Output the [x, y] coordinate of the center of the cell containing the given text.  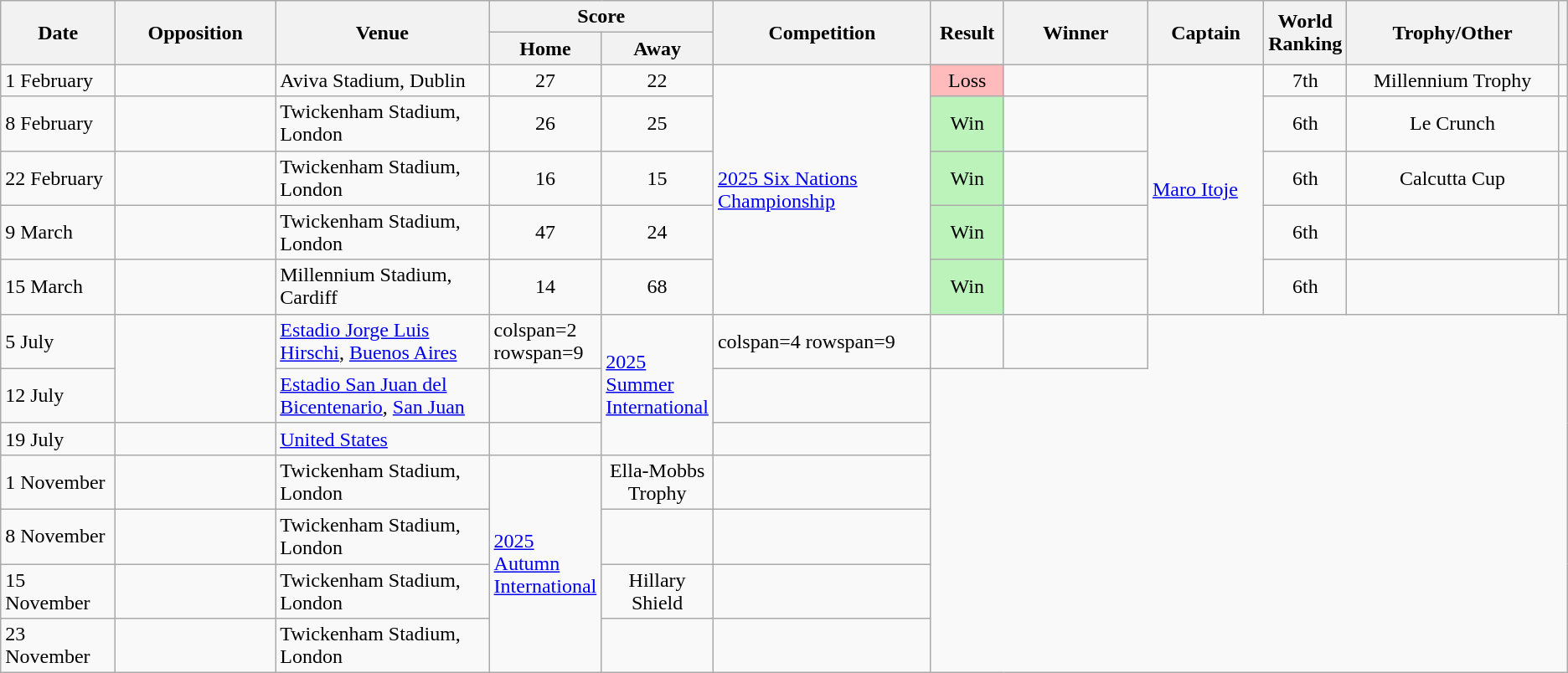
Score [601, 17]
15 [658, 177]
Estadio Jorge Luis Hirschi, Buenos Aires [382, 342]
22 [658, 80]
2025 Six Nations Championship [822, 189]
Result [967, 33]
Venue [382, 33]
Winner [1075, 33]
15 November [59, 591]
Loss [967, 80]
Le Crunch [1452, 124]
Away [658, 49]
14 [545, 286]
26 [545, 124]
16 [545, 177]
Trophy/Other [1452, 33]
8 February [59, 124]
23 November [59, 646]
Home [545, 49]
Ella-Mobbs Trophy [658, 482]
United States [382, 439]
Millennium Stadium, Cardiff [382, 286]
2025 Summer International [658, 384]
12 July [59, 395]
Hillary Shield [658, 591]
7th [1305, 80]
Captain [1205, 33]
5 July [59, 342]
8 November [59, 536]
Maro Itoje [1205, 189]
9 March [59, 233]
27 [545, 80]
World Ranking [1305, 33]
Calcutta Cup [1452, 177]
colspan=2 rowspan=9 [545, 342]
Date [59, 33]
15 March [59, 286]
22 February [59, 177]
1 February [59, 80]
Competition [822, 33]
Aviva Stadium, Dublin [382, 80]
Opposition [196, 33]
Estadio San Juan del Bicentenario, San Juan [382, 395]
2025 Autumn International [545, 563]
47 [545, 233]
colspan=4 rowspan=9 [822, 342]
25 [658, 124]
Millennium Trophy [1452, 80]
68 [658, 286]
1 November [59, 482]
19 July [59, 439]
24 [658, 233]
